Identify which cell holds the provided text, then report its [X, Y] central coordinate. 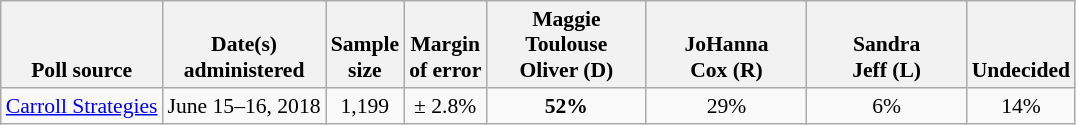
52% [566, 106]
Marginof error [445, 44]
Undecided [1021, 44]
± 2.8% [445, 106]
29% [726, 106]
SandraJeff (L) [887, 44]
Date(s)administered [244, 44]
Poll source [82, 44]
Maggie ToulouseOliver (D) [566, 44]
6% [887, 106]
JoHannaCox (R) [726, 44]
Carroll Strategies [82, 106]
14% [1021, 106]
Samplesize [365, 44]
1,199 [365, 106]
June 15–16, 2018 [244, 106]
